Capture the cell that displays the provided text and extract its [x, y] central coordinate. 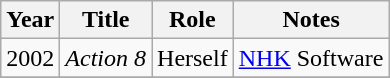
Action 8 [106, 58]
2002 [30, 58]
Role [193, 20]
NHK Software [311, 58]
Year [30, 20]
Herself [193, 58]
Notes [311, 20]
Title [106, 20]
